Return the (X, Y) coordinate for the center point of the cell that contains the specified text.  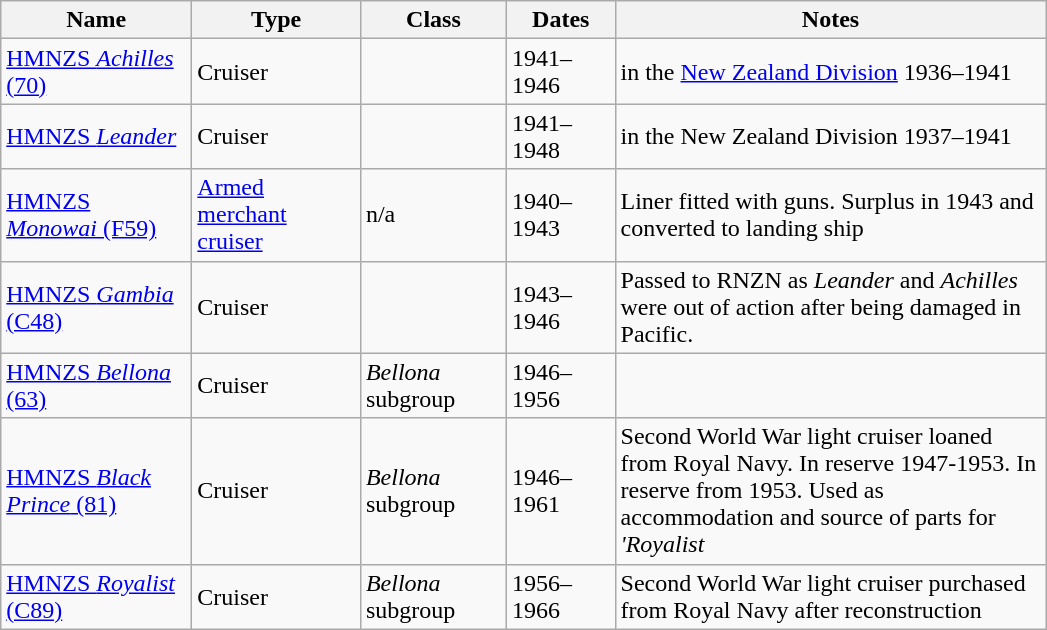
1946–1961 (560, 491)
Liner fitted with guns. Surplus in 1943 and converted to landing ship (830, 215)
Type (276, 20)
1956–1966 (560, 596)
Passed to RNZN as Leander and Achilles were out of action after being damaged in Pacific. (830, 307)
HMNZS Monowai (F59) (96, 215)
HMNZS Leander (96, 136)
Name (96, 20)
Dates (560, 20)
1941–1948 (560, 136)
Class (433, 20)
1940–1943 (560, 215)
Second World War light cruiser purchased from Royal Navy after reconstruction (830, 596)
1946–1956 (560, 386)
in the New Zealand Division 1936–1941 (830, 72)
HMNZS Bellona (63) (96, 386)
Notes (830, 20)
in the New Zealand Division 1937–1941 (830, 136)
HMNZS Black Prince (81) (96, 491)
HMNZS Achilles (70) (96, 72)
HMNZS Royalist (C89) (96, 596)
1941–1946 (560, 72)
1943–1946 (560, 307)
Armed merchant cruiser (276, 215)
n/a (433, 215)
HMNZS Gambia (C48) (96, 307)
